Extract the (x, y) coordinate from the center of the cell holding the provided text.  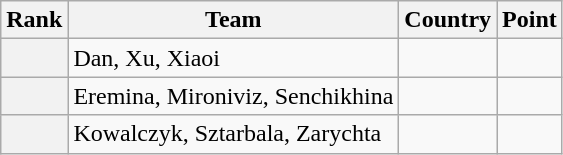
Country (448, 20)
Rank (34, 20)
Point (530, 20)
Team (234, 20)
Eremina, Mironiviz, Senchikhina (234, 96)
Dan, Xu, Xiaoi (234, 58)
Kowalczyk, Sztarbala, Zarychta (234, 134)
